For the text-containing cell, return its midpoint in [x, y] coordinate format. 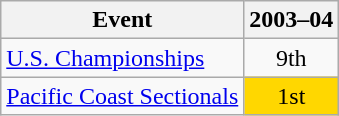
Event [122, 20]
2003–04 [292, 20]
9th [292, 58]
U.S. Championships [122, 58]
1st [292, 96]
Pacific Coast Sectionals [122, 96]
